Capture the cell that displays the provided text and extract its (X, Y) central coordinate. 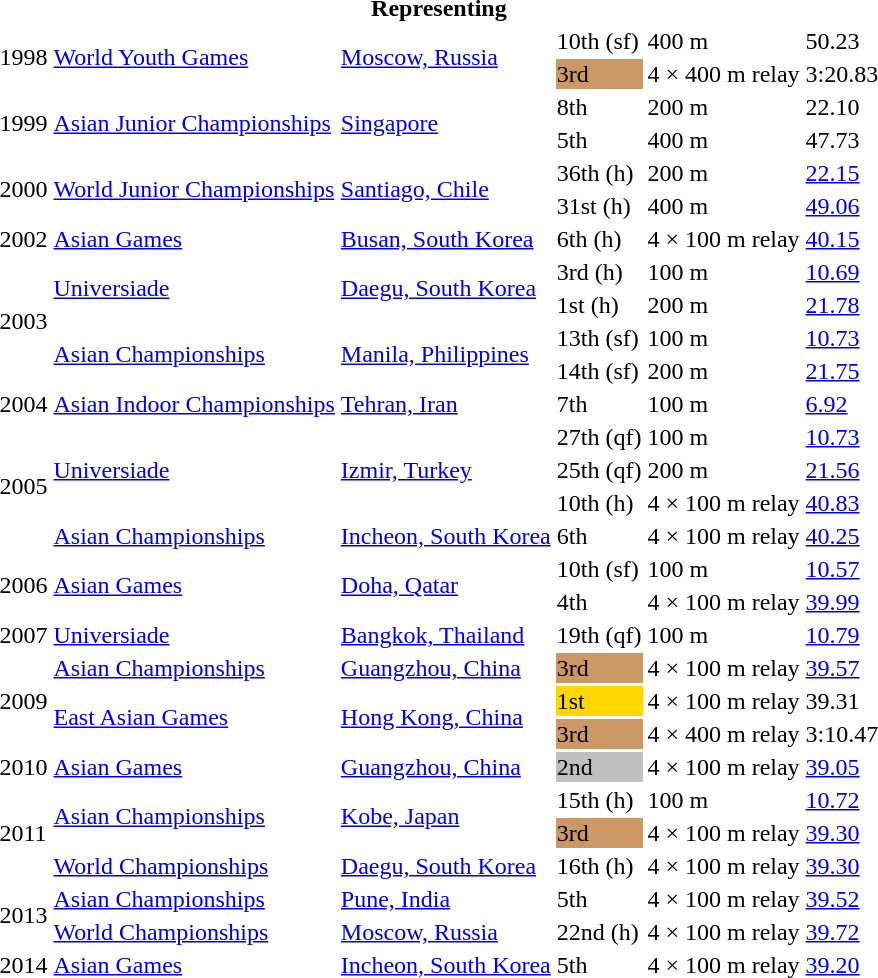
Singapore (446, 124)
Incheon, South Korea (446, 536)
Asian Junior Championships (194, 124)
Manila, Philippines (446, 354)
World Junior Championships (194, 190)
16th (h) (599, 866)
36th (h) (599, 173)
27th (qf) (599, 437)
Pune, India (446, 899)
6th (599, 536)
1st (599, 701)
10th (h) (599, 503)
22nd (h) (599, 932)
Santiago, Chile (446, 190)
3rd (h) (599, 272)
Kobe, Japan (446, 816)
Asian Indoor Championships (194, 404)
13th (sf) (599, 338)
East Asian Games (194, 718)
1st (h) (599, 305)
Busan, South Korea (446, 239)
14th (sf) (599, 371)
19th (qf) (599, 635)
8th (599, 107)
Izmir, Turkey (446, 470)
Bangkok, Thailand (446, 635)
Hong Kong, China (446, 718)
2nd (599, 767)
Doha, Qatar (446, 586)
15th (h) (599, 800)
7th (599, 404)
6th (h) (599, 239)
25th (qf) (599, 470)
4th (599, 602)
World Youth Games (194, 58)
31st (h) (599, 206)
Tehran, Iran (446, 404)
